Determine the (x, y) coordinate at the center of the cell enclosing the given text.  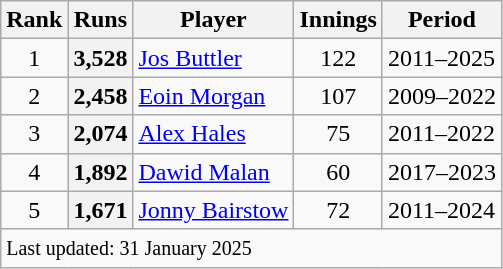
2 (34, 96)
Eoin Morgan (214, 96)
122 (338, 58)
2,074 (100, 134)
Jos Buttler (214, 58)
Innings (338, 20)
2017–2023 (442, 172)
1 (34, 58)
Player (214, 20)
75 (338, 134)
2011–2022 (442, 134)
2,458 (100, 96)
Period (442, 20)
Runs (100, 20)
3,528 (100, 58)
60 (338, 172)
4 (34, 172)
2011–2025 (442, 58)
72 (338, 210)
1,892 (100, 172)
Jonny Bairstow (214, 210)
Dawid Malan (214, 172)
1,671 (100, 210)
Last updated: 31 January 2025 (252, 248)
2011–2024 (442, 210)
Rank (34, 20)
3 (34, 134)
5 (34, 210)
2009–2022 (442, 96)
Alex Hales (214, 134)
107 (338, 96)
